Detect which cell encompasses the target text, then output its (X, Y) center coordinate. 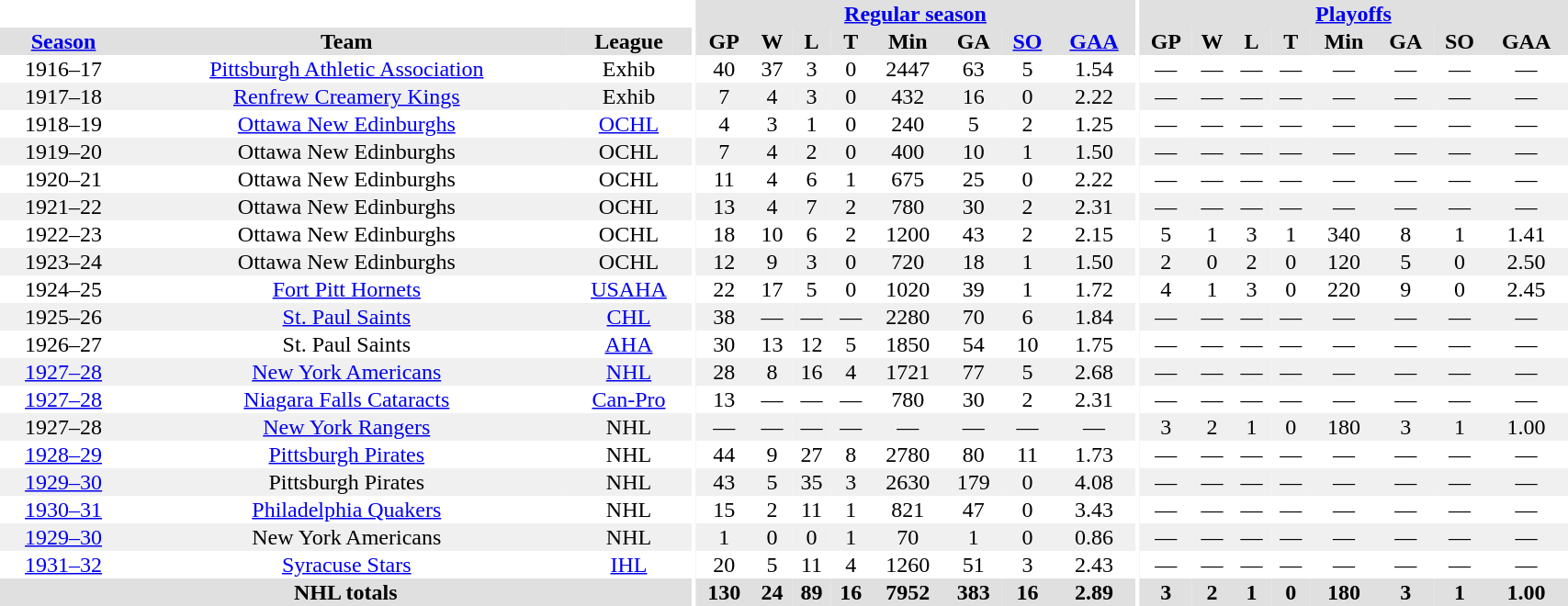
89 (812, 592)
NHL totals (345, 592)
7952 (908, 592)
1923–24 (63, 262)
2.68 (1093, 372)
47 (974, 510)
1918–19 (63, 124)
IHL (628, 565)
3.43 (1093, 510)
77 (974, 372)
New York Rangers (346, 427)
24 (772, 592)
432 (908, 96)
0.86 (1093, 537)
821 (908, 510)
1.25 (1093, 124)
2.15 (1093, 234)
League (628, 41)
179 (974, 482)
35 (812, 482)
720 (908, 262)
2780 (908, 454)
1920–21 (63, 179)
38 (724, 317)
2630 (908, 482)
USAHA (628, 289)
17 (772, 289)
1721 (908, 372)
Renfrew Creamery Kings (346, 96)
1.72 (1093, 289)
2.89 (1093, 592)
AHA (628, 344)
Regular season (915, 14)
1020 (908, 289)
675 (908, 179)
51 (974, 565)
28 (724, 372)
400 (908, 151)
2.50 (1527, 262)
Can-Pro (628, 399)
40 (724, 69)
1260 (908, 565)
1919–20 (63, 151)
20 (724, 565)
120 (1345, 262)
63 (974, 69)
1930–31 (63, 510)
80 (974, 454)
22 (724, 289)
54 (974, 344)
1916–17 (63, 69)
CHL (628, 317)
25 (974, 179)
1.41 (1527, 234)
1924–25 (63, 289)
15 (724, 510)
39 (974, 289)
220 (1345, 289)
Philadelphia Quakers (346, 510)
1921–22 (63, 207)
1.73 (1093, 454)
2280 (908, 317)
Niagara Falls Cataracts (346, 399)
383 (974, 592)
Fort Pitt Hornets (346, 289)
1.54 (1093, 69)
Team (346, 41)
1925–26 (63, 317)
4.08 (1093, 482)
Playoffs (1353, 14)
1922–23 (63, 234)
1200 (908, 234)
1.84 (1093, 317)
130 (724, 592)
1926–27 (63, 344)
Pittsburgh Athletic Association (346, 69)
1928–29 (63, 454)
27 (812, 454)
1850 (908, 344)
Syracuse Stars (346, 565)
1.75 (1093, 344)
340 (1345, 234)
1931–32 (63, 565)
37 (772, 69)
240 (908, 124)
1917–18 (63, 96)
Season (63, 41)
44 (724, 454)
2.43 (1093, 565)
2.45 (1527, 289)
2447 (908, 69)
